Identify which cell holds the provided text, then report its (x, y) central coordinate. 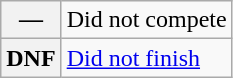
— (31, 20)
Did not compete (146, 20)
Did not finish (146, 58)
DNF (31, 58)
